Determine the [x, y] coordinate at the center of the cell enclosing the given text.  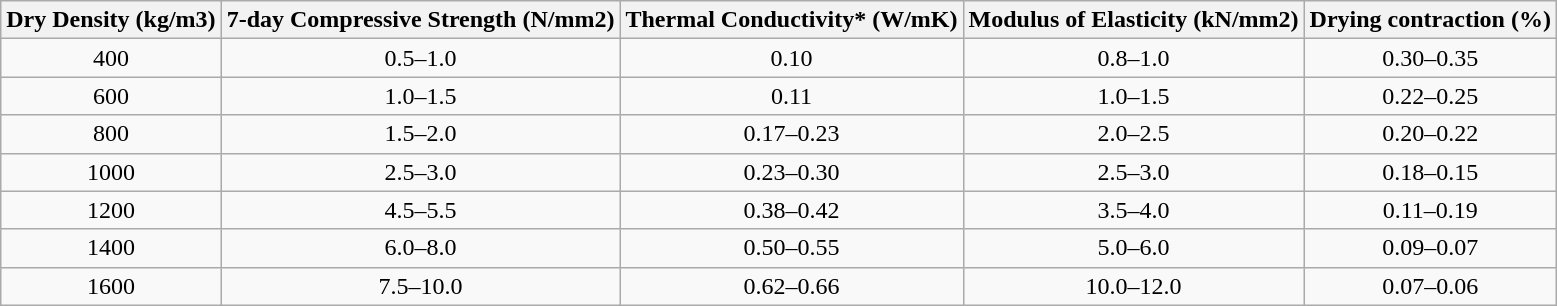
0.38–0.42 [792, 210]
0.30–0.35 [1430, 58]
1200 [111, 210]
5.0–6.0 [1134, 248]
0.07–0.06 [1430, 286]
Dry Density (kg/m3) [111, 20]
Modulus of Elasticity (kN/mm2) [1134, 20]
Drying contraction (%) [1430, 20]
800 [111, 134]
0.17–0.23 [792, 134]
3.5–4.0 [1134, 210]
6.0–8.0 [420, 248]
0.20–0.22 [1430, 134]
0.18–0.15 [1430, 172]
0.50–0.55 [792, 248]
0.09–0.07 [1430, 248]
0.8–1.0 [1134, 58]
7.5–10.0 [420, 286]
7-day Compressive Strength (N/mm2) [420, 20]
0.11–0.19 [1430, 210]
1.5–2.0 [420, 134]
Thermal Conductivity* (W/mK) [792, 20]
0.22–0.25 [1430, 96]
0.62–0.66 [792, 286]
1000 [111, 172]
0.23–0.30 [792, 172]
400 [111, 58]
1400 [111, 248]
0.10 [792, 58]
10.0–12.0 [1134, 286]
600 [111, 96]
0.5–1.0 [420, 58]
2.0–2.5 [1134, 134]
4.5–5.5 [420, 210]
1600 [111, 286]
0.11 [792, 96]
